For the text-containing cell, return its midpoint in [X, Y] coordinate format. 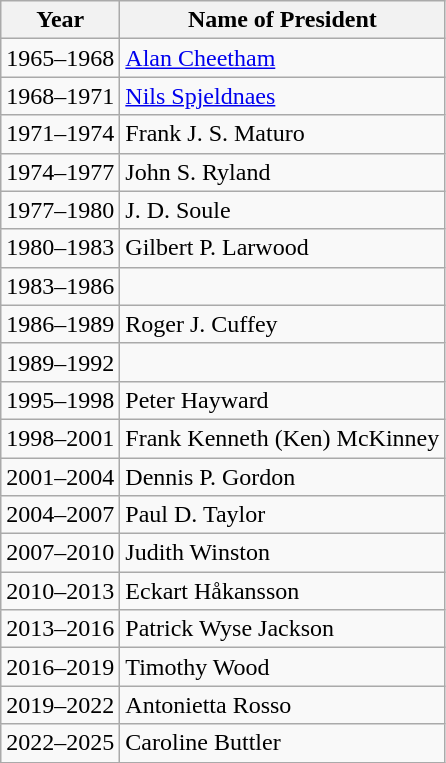
1977–1980 [60, 210]
1986–1989 [60, 324]
1983–1986 [60, 286]
Frank Kenneth (Ken) McKinney [282, 438]
2004–2007 [60, 515]
Peter Hayward [282, 400]
Caroline Buttler [282, 743]
1989–1992 [60, 362]
1974–1977 [60, 172]
Antonietta Rosso [282, 705]
Judith Winston [282, 553]
J. D. Soule [282, 210]
2007–2010 [60, 553]
1971–1974 [60, 134]
Paul D. Taylor [282, 515]
2013–2016 [60, 629]
1998–2001 [60, 438]
1968–1971 [60, 96]
Alan Cheetham [282, 58]
1995–1998 [60, 400]
1980–1983 [60, 248]
Year [60, 20]
Roger J. Cuffey [282, 324]
2022–2025 [60, 743]
Patrick Wyse Jackson [282, 629]
Eckart Håkansson [282, 591]
Dennis P. Gordon [282, 477]
Gilbert P. Larwood [282, 248]
1965–1968 [60, 58]
Nils Spjeldnaes [282, 96]
John S. Ryland [282, 172]
2016–2019 [60, 667]
Timothy Wood [282, 667]
Name of President [282, 20]
Frank J. S. Maturo [282, 134]
2010–2013 [60, 591]
2019–2022 [60, 705]
2001–2004 [60, 477]
